Find where the given text appears and provide that cell's center as (X, Y) coordinate. 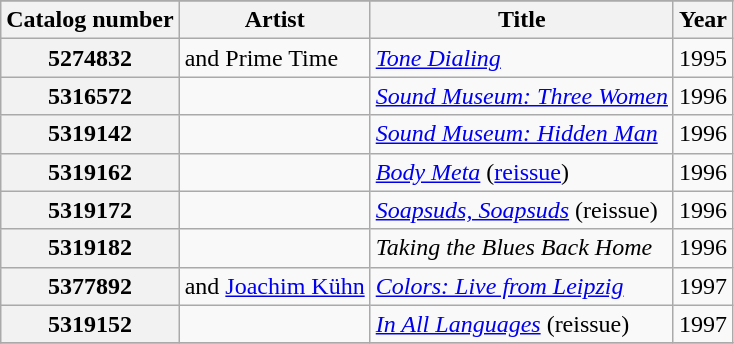
and Joachim Kühn (274, 286)
Sound Museum: Three Women (522, 96)
5316572 (90, 96)
In All Languages (reissue) (522, 324)
5319142 (90, 134)
Soapsuds, Soapsuds (reissue) (522, 210)
Sound Museum: Hidden Man (522, 134)
Colors: Live from Leipzig (522, 286)
5319172 (90, 210)
Body Meta (reissue) (522, 172)
1995 (702, 58)
Year (702, 20)
Catalog number (90, 20)
5319152 (90, 324)
Title (522, 20)
5319162 (90, 172)
Tone Dialing (522, 58)
and Prime Time (274, 58)
5274832 (90, 58)
Taking the Blues Back Home (522, 248)
Artist (274, 20)
5319182 (90, 248)
5377892 (90, 286)
